Extract the [x, y] coordinate from the center of the cell holding the provided text.  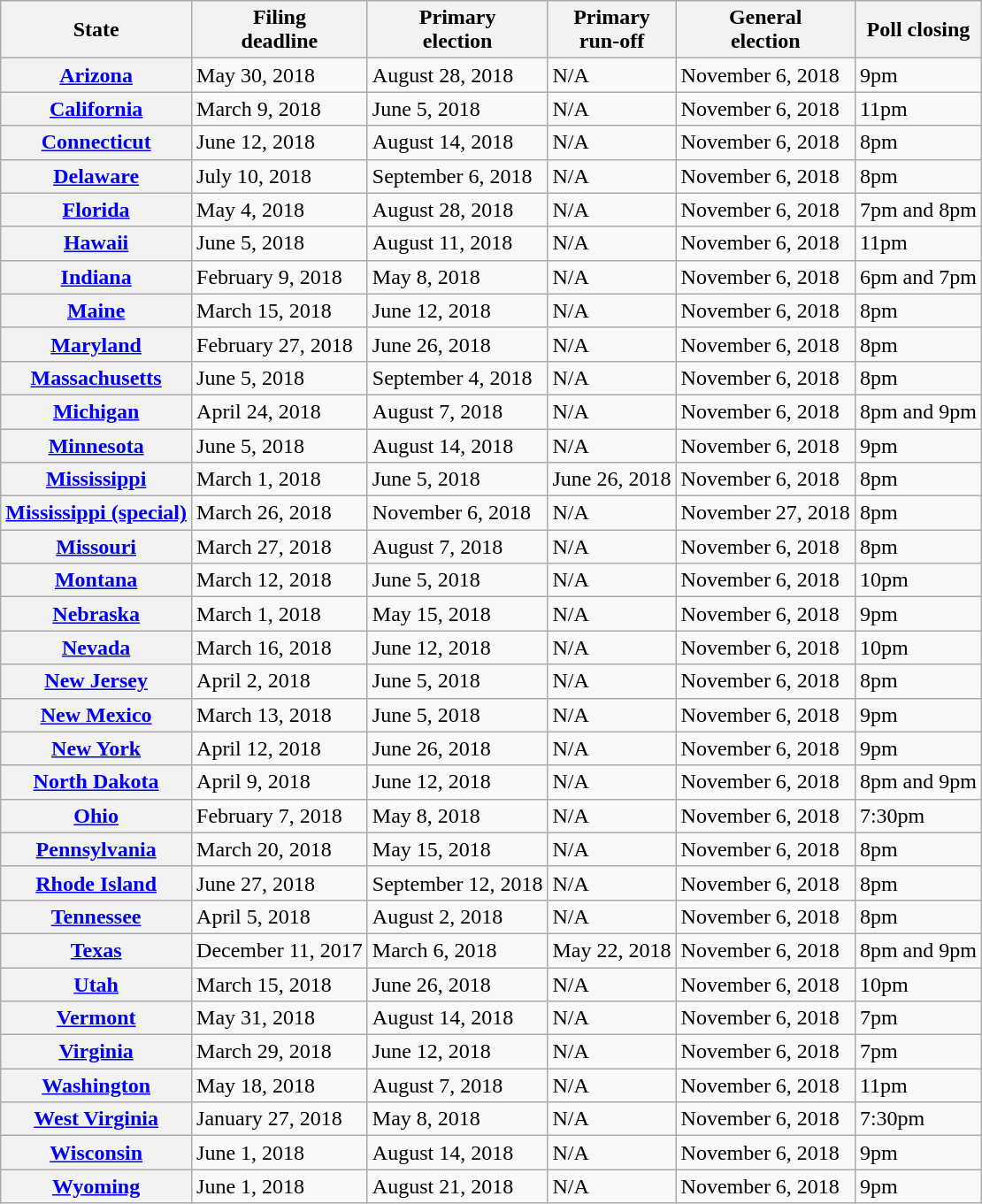
August 21, 2018 [457, 1186]
Hawaii [96, 243]
March 12, 2018 [280, 580]
April 24, 2018 [280, 411]
West Virginia [96, 1119]
May 4, 2018 [280, 210]
Connecticut [96, 142]
Michigan [96, 411]
September 6, 2018 [457, 176]
California [96, 109]
Ohio [96, 816]
Delaware [96, 176]
Maine [96, 311]
March 26, 2018 [280, 513]
Texas [96, 950]
Filingdeadline [280, 30]
November 27, 2018 [765, 513]
September 12, 2018 [457, 883]
Tennessee [96, 916]
Missouri [96, 547]
Nevada [96, 648]
August 2, 2018 [457, 916]
April 5, 2018 [280, 916]
Massachusetts [96, 378]
Virginia [96, 1052]
March 27, 2018 [280, 547]
New York [96, 748]
May 30, 2018 [280, 75]
April 12, 2018 [280, 748]
April 2, 2018 [280, 681]
Mississippi [96, 479]
Primaryelection [457, 30]
May 31, 2018 [280, 1018]
June 27, 2018 [280, 883]
Montana [96, 580]
December 11, 2017 [280, 950]
September 4, 2018 [457, 378]
Poll closing [918, 30]
Pennsylvania [96, 849]
State [96, 30]
Indiana [96, 277]
New Mexico [96, 715]
6pm and 7pm [918, 277]
March 9, 2018 [280, 109]
February 9, 2018 [280, 277]
May 18, 2018 [280, 1085]
Maryland [96, 344]
Minnesota [96, 445]
Nebraska [96, 614]
February 27, 2018 [280, 344]
Vermont [96, 1018]
February 7, 2018 [280, 816]
New Jersey [96, 681]
Wisconsin [96, 1153]
Arizona [96, 75]
May 22, 2018 [612, 950]
April 9, 2018 [280, 782]
March 6, 2018 [457, 950]
Primaryrun-off [612, 30]
March 13, 2018 [280, 715]
January 27, 2018 [280, 1119]
August 11, 2018 [457, 243]
North Dakota [96, 782]
March 29, 2018 [280, 1052]
Washington [96, 1085]
Generalelection [765, 30]
Florida [96, 210]
March 20, 2018 [280, 849]
Utah [96, 985]
March 16, 2018 [280, 648]
7pm and 8pm [918, 210]
Rhode Island [96, 883]
Wyoming [96, 1186]
Mississippi (special) [96, 513]
July 10, 2018 [280, 176]
